Return [x, y] of the center of cell containing provided text 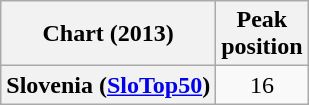
Peakposition [262, 34]
Chart (2013) [108, 34]
16 [262, 85]
Slovenia (SloTop50) [108, 85]
